Return (X, Y) of the center of cell containing provided text 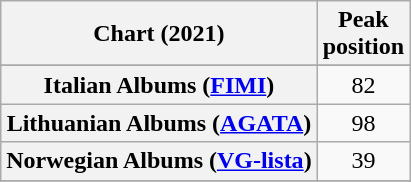
98 (363, 123)
Italian Albums (FIMI) (159, 85)
Lithuanian Albums (AGATA) (159, 123)
Peakposition (363, 34)
82 (363, 85)
Chart (2021) (159, 34)
39 (363, 161)
Norwegian Albums (VG-lista) (159, 161)
